Extract the [X, Y] coordinate from the center of the cell holding the provided text.  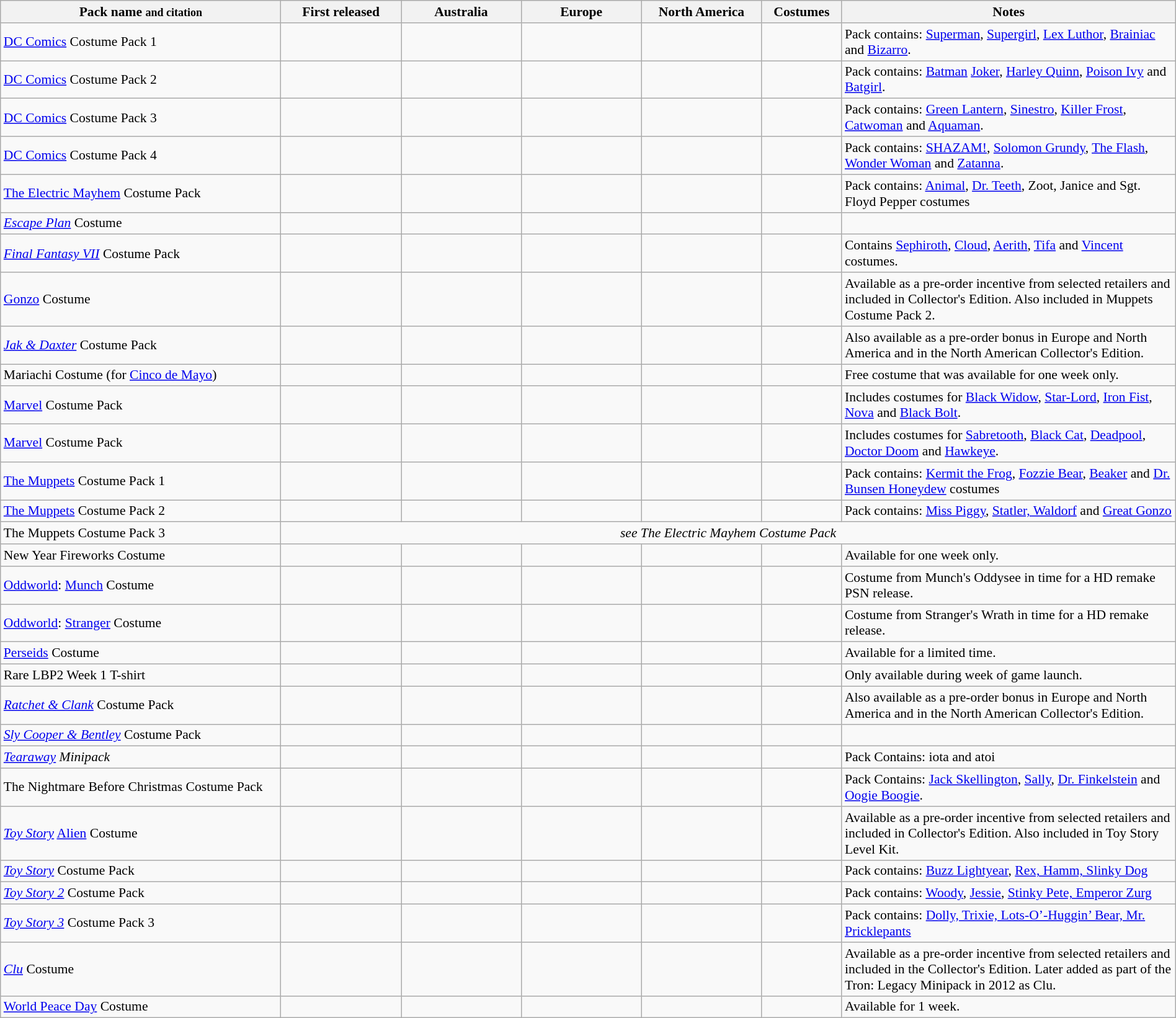
DC Comics Costume Pack 2 [141, 79]
Only available during week of game launch. [1009, 676]
North America [702, 12]
Pack contains: Kermit the Frog, Fozzie Bear, Beaker and Dr. Bunsen Honeydew costumes [1009, 481]
Pack contains: Dolly, Trixie, Lots-O’-Huggin’ Bear, Mr. Pricklepants [1009, 923]
Pack contains: Superman, Supergirl, Lex Luthor, Brainiac and Bizarro. [1009, 42]
Available for a limited time. [1009, 653]
The Muppets Costume Pack 1 [141, 481]
Ratchet & Clank Costume Pack [141, 705]
Europe [581, 12]
The Muppets Costume Pack 2 [141, 511]
Final Fantasy VII Costume Pack [141, 253]
Costume from Stranger's Wrath in time for a HD remake release. [1009, 623]
Toy Story Costume Pack [141, 871]
Oddworld: Munch Costume [141, 586]
Contains Sephiroth, Cloud, Aerith, Tifa and Vincent costumes. [1009, 253]
Pack contains: Buzz Lightyear, Rex, Hamm, Slinky Dog [1009, 871]
Oddworld: Stranger Costume [141, 623]
The Electric Mayhem Costume Pack [141, 194]
Gonzo Costume [141, 299]
Clu Costume [141, 969]
Available as a pre-order incentive from selected retailers and included in Collector's Edition. Also included in Muppets Costume Pack 2. [1009, 299]
Pack contains: Miss Piggy, Statler, Waldorf and Great Gonzo [1009, 511]
Australia [461, 12]
Costume from Munch's Oddysee in time for a HD remake PSN release. [1009, 586]
see The Electric Mayhem Costume Pack [728, 534]
Pack contains: Animal, Dr. Teeth, Zoot, Janice and Sgt. Floyd Pepper costumes [1009, 194]
Available for 1 week. [1009, 1007]
Tearaway Minipack [141, 757]
Toy Story 3 Costume Pack 3 [141, 923]
DC Comics Costume Pack 4 [141, 155]
Pack contains: Batman Joker, Harley Quinn, Poison Ivy and Batgirl. [1009, 79]
Pack Contains: iota and atoi [1009, 757]
DC Comics Costume Pack 3 [141, 118]
Available for one week only. [1009, 555]
First released [341, 12]
New Year Fireworks Costume [141, 555]
Rare LBP2 Week 1 T-shirt [141, 676]
Includes costumes for Sabretooth, Black Cat, Deadpool, Doctor Doom and Hawkeye. [1009, 443]
Perseids Costume [141, 653]
Jak & Daxter Costume Pack [141, 345]
Pack name and citation [141, 12]
Costumes [801, 12]
Pack Contains: Jack Skellington, Sally, Dr. Finkelstein and Oogie Boogie. [1009, 788]
Includes costumes for Black Widow, Star-Lord, Iron Fist, Nova and Black Bolt. [1009, 406]
Free costume that was available for one week only. [1009, 375]
Notes [1009, 12]
World Peace Day Costume [141, 1007]
Mariachi Costume (for Cinco de Mayo) [141, 375]
Available as a pre-order incentive from selected retailers and included in Collector's Edition. Also included in Toy Story Level Kit. [1009, 834]
Toy Story Alien Costume [141, 834]
Pack contains: Green Lantern, Sinestro, Killer Frost, Catwoman and Aquaman. [1009, 118]
Pack contains: SHAZAM!, Solomon Grundy, The Flash, Wonder Woman and Zatanna. [1009, 155]
Toy Story 2 Costume Pack [141, 893]
Sly Cooper & Bentley Costume Pack [141, 735]
The Muppets Costume Pack 3 [141, 534]
DC Comics Costume Pack 1 [141, 42]
Escape Plan Costume [141, 223]
The Nightmare Before Christmas Costume Pack [141, 788]
Pack contains: Woody, Jessie, Stinky Pete, Emperor Zurg [1009, 893]
